Detect which cell encompasses the target text, then output its [X, Y] center coordinate. 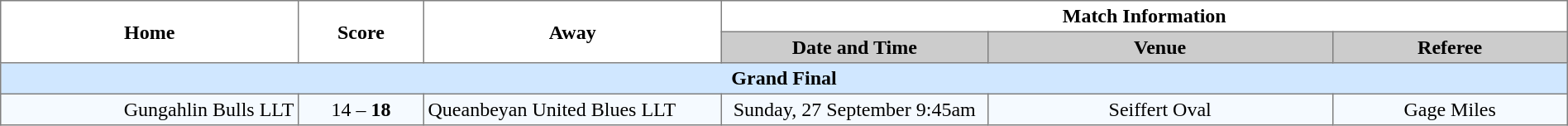
Seiffert Oval [1159, 109]
Sunday, 27 September 9:45am [854, 109]
Home [150, 31]
Gungahlin Bulls LLT [150, 109]
Gage Miles [1450, 109]
Queanbeyan United Blues LLT [572, 109]
Match Information [1145, 17]
Grand Final [784, 79]
Score [361, 31]
Away [572, 31]
14 – 18 [361, 109]
Venue [1159, 47]
Referee [1450, 47]
Date and Time [854, 47]
